Detect which cell encompasses the target text, then output its [x, y] center coordinate. 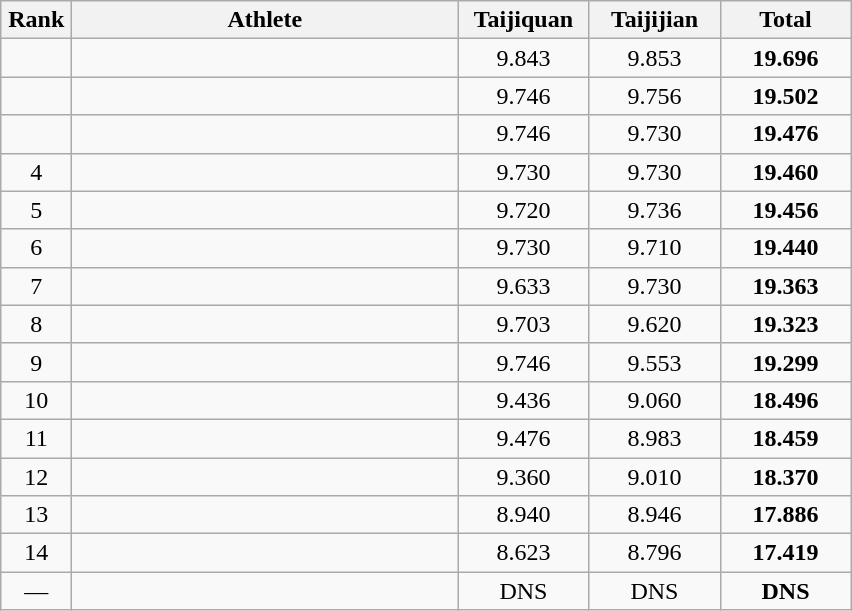
9.736 [654, 210]
9.720 [524, 210]
10 [36, 400]
18.370 [786, 477]
9.553 [654, 362]
8.983 [654, 438]
8.796 [654, 553]
8.623 [524, 553]
5 [36, 210]
Total [786, 20]
9.476 [524, 438]
9.756 [654, 96]
8 [36, 324]
9.710 [654, 248]
9.360 [524, 477]
8.940 [524, 515]
19.363 [786, 286]
9.620 [654, 324]
18.496 [786, 400]
6 [36, 248]
4 [36, 172]
7 [36, 286]
9.060 [654, 400]
— [36, 591]
9.436 [524, 400]
Rank [36, 20]
Taijijian [654, 20]
19.696 [786, 58]
9.703 [524, 324]
Athlete [265, 20]
13 [36, 515]
17.886 [786, 515]
9.843 [524, 58]
9.853 [654, 58]
Taijiquan [524, 20]
19.323 [786, 324]
8.946 [654, 515]
14 [36, 553]
19.476 [786, 134]
19.502 [786, 96]
19.460 [786, 172]
9.010 [654, 477]
19.456 [786, 210]
17.419 [786, 553]
18.459 [786, 438]
19.299 [786, 362]
11 [36, 438]
12 [36, 477]
9.633 [524, 286]
19.440 [786, 248]
9 [36, 362]
